Find where the given text appears and provide that cell's center as [X, Y] coordinate. 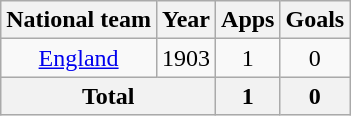
Total [108, 96]
Goals [315, 20]
Apps [248, 20]
England [79, 58]
National team [79, 20]
1903 [186, 58]
Year [186, 20]
